Output the (x, y) coordinate of the center of the cell containing the given text.  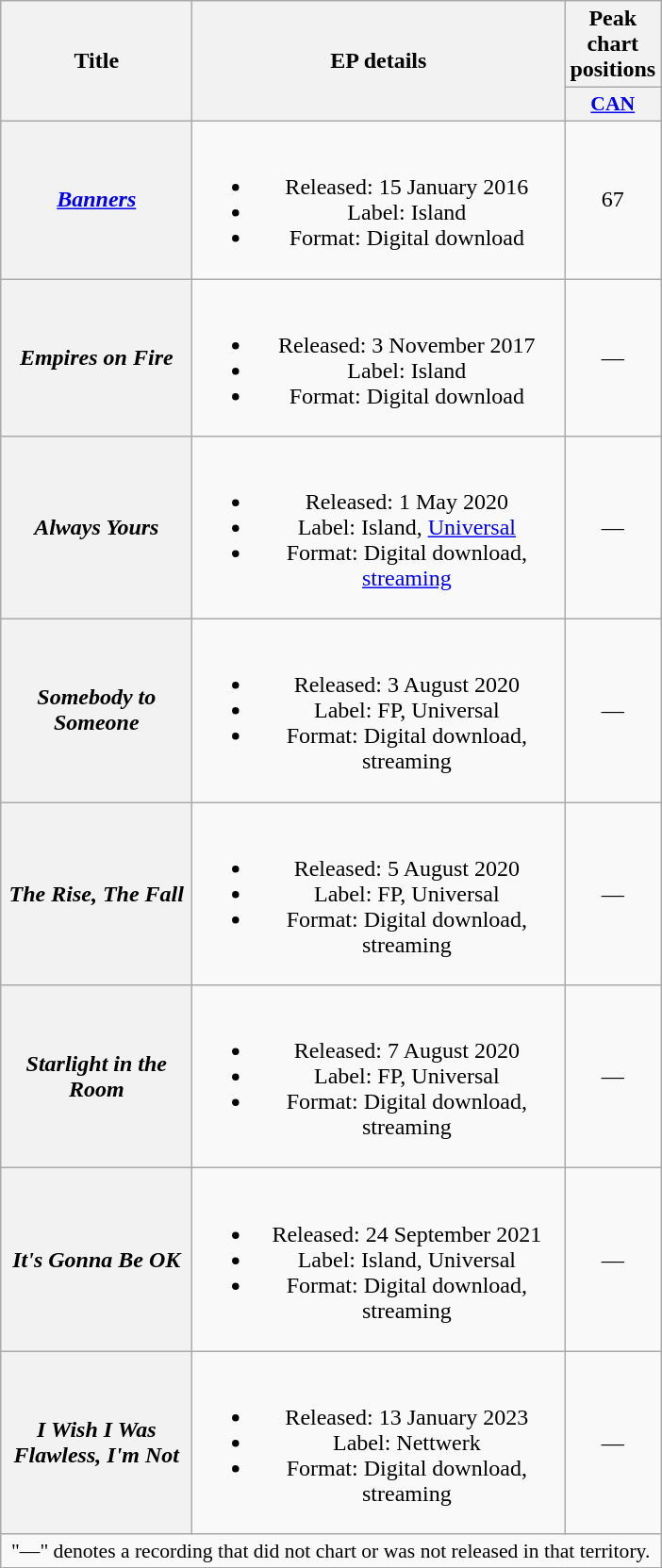
Released: 5 August 2020Label: FP, UniversalFormat: Digital download, streaming (379, 894)
I Wish I Was Flawless, I'm Not (96, 1443)
Released: 3 November 2017Label: IslandFormat: Digital download (379, 358)
Empires on Fire (96, 358)
Released: 24 September 2021Label: Island, UniversalFormat: Digital download, streaming (379, 1260)
Peak chart positions (613, 44)
Title (96, 61)
The Rise, The Fall (96, 894)
Released: 15 January 2016Label: IslandFormat: Digital download (379, 200)
67 (613, 200)
Starlight in the Room (96, 1077)
Released: 3 August 2020Label: FP, UniversalFormat: Digital download, streaming (379, 711)
Banners (96, 200)
Released: 1 May 2020Label: Island, UniversalFormat: Digital download, streaming (379, 528)
It's Gonna Be OK (96, 1260)
Released: 7 August 2020Label: FP, UniversalFormat: Digital download, streaming (379, 1077)
CAN (613, 105)
Released: 13 January 2023Label: NettwerkFormat: Digital download, streaming (379, 1443)
Always Yours (96, 528)
"—" denotes a recording that did not chart or was not released in that territory. (331, 1551)
Somebody to Someone (96, 711)
EP details (379, 61)
